Search for the cell housing the specified text and yield its [X, Y] center coordinate. 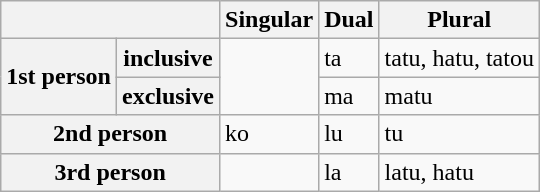
exclusive [168, 96]
2nd person [110, 134]
3rd person [110, 172]
ta [349, 58]
tu [459, 134]
matu [459, 96]
inclusive [168, 58]
lu [349, 134]
la [349, 172]
1st person [59, 77]
ma [349, 96]
ko [270, 134]
Singular [270, 20]
Plural [459, 20]
tatu, hatu, tatou [459, 58]
Dual [349, 20]
latu, hatu [459, 172]
